Pinpoint the cell where the given text exists, returning its [x, y] midpoint coordinate. 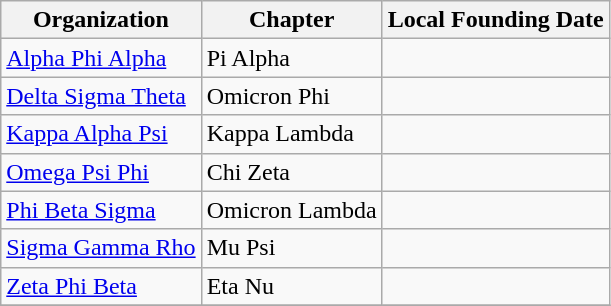
Phi Beta Sigma [101, 210]
Zeta Phi Beta [101, 286]
Omega Psi Phi [101, 172]
Kappa Alpha Psi [101, 134]
Organization [101, 20]
Omicron Phi [292, 96]
Delta Sigma Theta [101, 96]
Chi Zeta [292, 172]
Kappa Lambda [292, 134]
Eta Nu [292, 286]
Pi Alpha [292, 58]
Mu Psi [292, 248]
Sigma Gamma Rho [101, 248]
Chapter [292, 20]
Omicron Lambda [292, 210]
Alpha Phi Alpha [101, 58]
Local Founding Date [496, 20]
